Capture the cell that displays the provided text and extract its (X, Y) central coordinate. 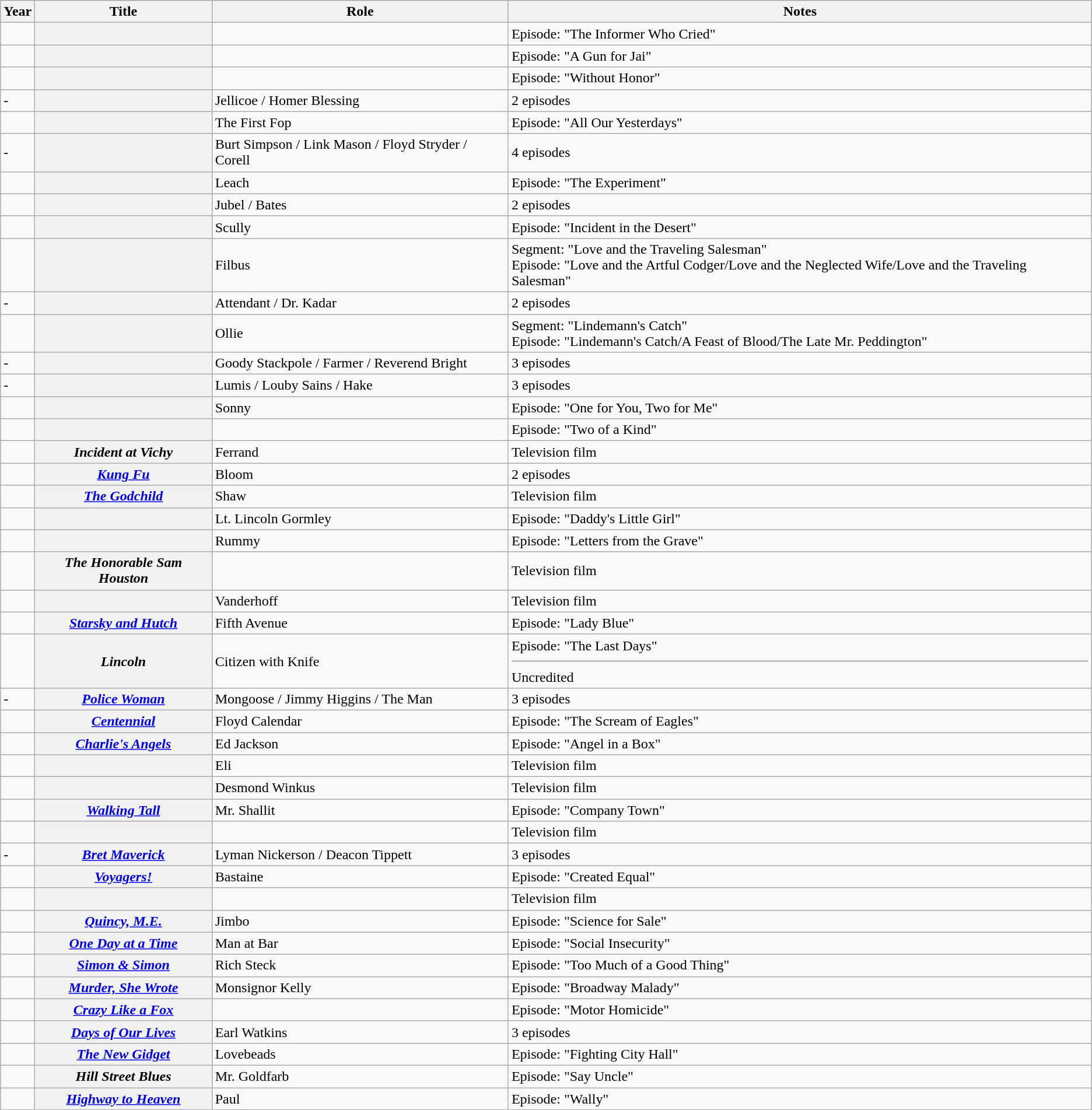
Ed Jackson (360, 744)
Title (124, 12)
Crazy Like a Fox (124, 1010)
Episode: "Incident in the Desert" (800, 227)
The Godchild (124, 496)
Episode: "The Experiment" (800, 183)
Episode: "Two of a Kind" (800, 430)
Desmond Winkus (360, 788)
Paul (360, 1098)
Starsky and Hutch (124, 623)
Man at Bar (360, 943)
Episode: "All Our Yesterdays" (800, 122)
Days of Our Lives (124, 1032)
Jubel / Bates (360, 205)
Citizen with Knife (360, 661)
Episode: "The Informer Who Cried" (800, 34)
Earl Watkins (360, 1032)
Filbus (360, 265)
Highway to Heaven (124, 1098)
Bastaine (360, 877)
Episode: "The Last Days"Uncredited (800, 661)
Episode: "Broadway Malady" (800, 988)
Episode: "Created Equal" (800, 877)
Burt Simpson / Link Mason / Floyd Stryder / Corell (360, 153)
Shaw (360, 496)
Lt. Lincoln Gormley (360, 519)
Bret Maverick (124, 855)
Leach (360, 183)
Attendant / Dr. Kadar (360, 303)
Episode: "Daddy's Little Girl" (800, 519)
Sonny (360, 408)
Episode: "Motor Homicide" (800, 1010)
Episode: "One for You, Two for Me" (800, 408)
Vanderhoff (360, 601)
Role (360, 12)
Lincoln (124, 661)
Goody Stackpole / Farmer / Reverend Bright (360, 363)
Notes (800, 12)
Fifth Avenue (360, 623)
Lumis / Louby Sains / Hake (360, 386)
Floyd Calendar (360, 721)
Simon & Simon (124, 965)
Centennial (124, 721)
Episode: "Letters from the Grave" (800, 541)
Bloom (360, 474)
Scully (360, 227)
Walking Tall (124, 810)
Episode: "Science for Sale" (800, 921)
Year (17, 12)
Episode: "The Scream of Eagles" (800, 721)
Kung Fu (124, 474)
Quincy, M.E. (124, 921)
Episode: "Without Honor" (800, 78)
Episode: "Say Uncle" (800, 1076)
Incident at Vichy (124, 452)
Episode: "Company Town" (800, 810)
The First Fop (360, 122)
Mr. Goldfarb (360, 1076)
Episode: "Lady Blue" (800, 623)
Lyman Nickerson / Deacon Tippett (360, 855)
Mr. Shallit (360, 810)
Episode: "Social Insecurity" (800, 943)
Ferrand (360, 452)
Episode: "Fighting City Hall" (800, 1054)
Segment: "Lindemann's Catch"Episode: "Lindemann's Catch/A Feast of Blood/The Late Mr. Peddington" (800, 332)
Police Woman (124, 699)
Jimbo (360, 921)
4 episodes (800, 153)
One Day at a Time (124, 943)
Rich Steck (360, 965)
Episode: "A Gun for Jai" (800, 56)
Mongoose / Jimmy Higgins / The Man (360, 699)
Jellicoe / Homer Blessing (360, 100)
Rummy (360, 541)
Segment: "Love and the Traveling Salesman"Episode: "Love and the Artful Codger/Love and the Neglected Wife/Love and the Traveling Salesman" (800, 265)
Ollie (360, 332)
Episode: "Wally" (800, 1098)
Eli (360, 766)
Hill Street Blues (124, 1076)
Lovebeads (360, 1054)
Charlie's Angels (124, 744)
Monsignor Kelly (360, 988)
Murder, She Wrote (124, 988)
Episode: "Too Much of a Good Thing" (800, 965)
Voyagers! (124, 877)
The New Gidget (124, 1054)
Episode: "Angel in a Box" (800, 744)
The Honorable Sam Houston (124, 570)
